Detect which cell encompasses the target text, then output its (x, y) center coordinate. 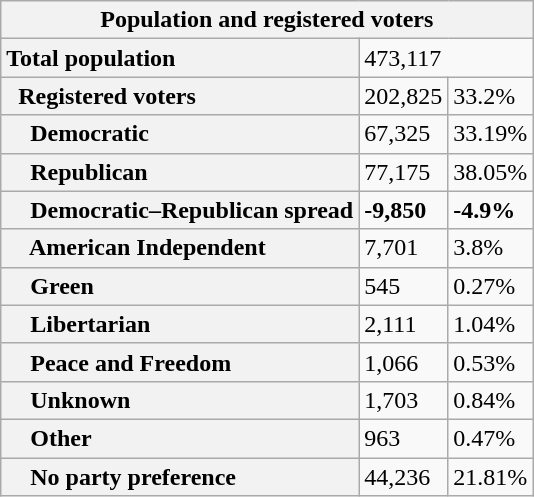
44,236 (404, 477)
33.19% (490, 134)
0.27% (490, 286)
0.53% (490, 362)
1.04% (490, 324)
Total population (180, 58)
American Independent (180, 248)
-4.9% (490, 210)
2,111 (404, 324)
Population and registered voters (267, 20)
33.2% (490, 96)
77,175 (404, 172)
473,117 (446, 58)
67,325 (404, 134)
545 (404, 286)
Peace and Freedom (180, 362)
Green (180, 286)
3.8% (490, 248)
No party preference (180, 477)
Democratic (180, 134)
Unknown (180, 400)
21.81% (490, 477)
-9,850 (404, 210)
0.84% (490, 400)
Democratic–Republican spread (180, 210)
Libertarian (180, 324)
202,825 (404, 96)
38.05% (490, 172)
7,701 (404, 248)
963 (404, 438)
Republican (180, 172)
Registered voters (180, 96)
1,066 (404, 362)
1,703 (404, 400)
0.47% (490, 438)
Other (180, 438)
